Find where the given text appears and provide that cell's center as [x, y] coordinate. 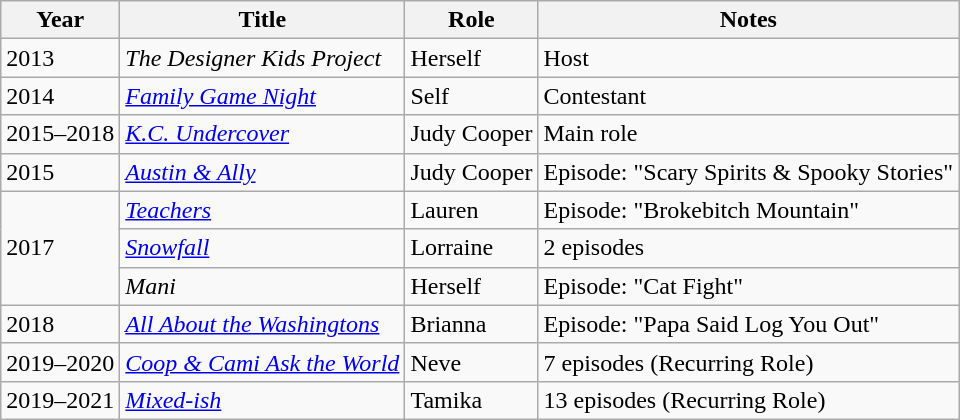
Coop & Cami Ask the World [262, 362]
2013 [60, 58]
Neve [472, 362]
Lorraine [472, 248]
Mani [262, 286]
13 episodes (Recurring Role) [748, 400]
Snowfall [262, 248]
Episode: "Scary Spirits & Spooky Stories" [748, 172]
2 episodes [748, 248]
Austin & Ally [262, 172]
The Designer Kids Project [262, 58]
2018 [60, 324]
K.C. Undercover [262, 134]
2015 [60, 172]
All About the Washingtons [262, 324]
Year [60, 20]
Tamika [472, 400]
Teachers [262, 210]
Notes [748, 20]
2017 [60, 248]
Episode: "Cat Fight" [748, 286]
Role [472, 20]
2019–2021 [60, 400]
Episode: "Brokebitch Mountain" [748, 210]
2019–2020 [60, 362]
2014 [60, 96]
Contestant [748, 96]
Lauren [472, 210]
2015–2018 [60, 134]
7 episodes (Recurring Role) [748, 362]
Main role [748, 134]
Title [262, 20]
Family Game Night [262, 96]
Mixed-ish [262, 400]
Episode: "Papa Said Log You Out" [748, 324]
Self [472, 96]
Brianna [472, 324]
Host [748, 58]
